Scan for the cell matching the given text and deliver its [x, y] coordinate at center. 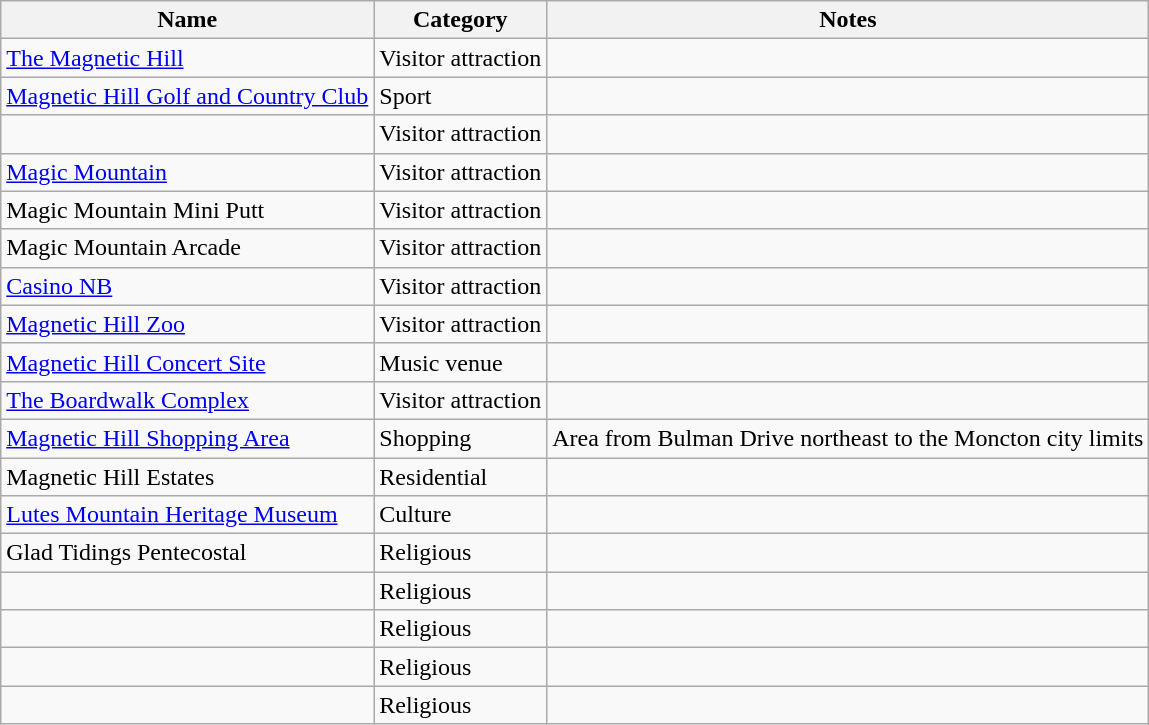
Residential [460, 477]
Music venue [460, 362]
Magnetic Hill Golf and Country Club [188, 96]
Notes [848, 20]
Sport [460, 96]
Magnetic Hill Zoo [188, 324]
Category [460, 20]
The Boardwalk Complex [188, 400]
Area from Bulman Drive northeast to the Moncton city limits [848, 438]
Shopping [460, 438]
Lutes Mountain Heritage Museum [188, 515]
Magnetic Hill Shopping Area [188, 438]
Name [188, 20]
Culture [460, 515]
Magic Mountain [188, 172]
Casino NB [188, 286]
Glad Tidings Pentecostal [188, 553]
Magic Mountain Mini Putt [188, 210]
Magic Mountain Arcade [188, 248]
Magnetic Hill Estates [188, 477]
Magnetic Hill Concert Site [188, 362]
The Magnetic Hill [188, 58]
